Scan for the cell matching the given text and deliver its (x, y) coordinate at center. 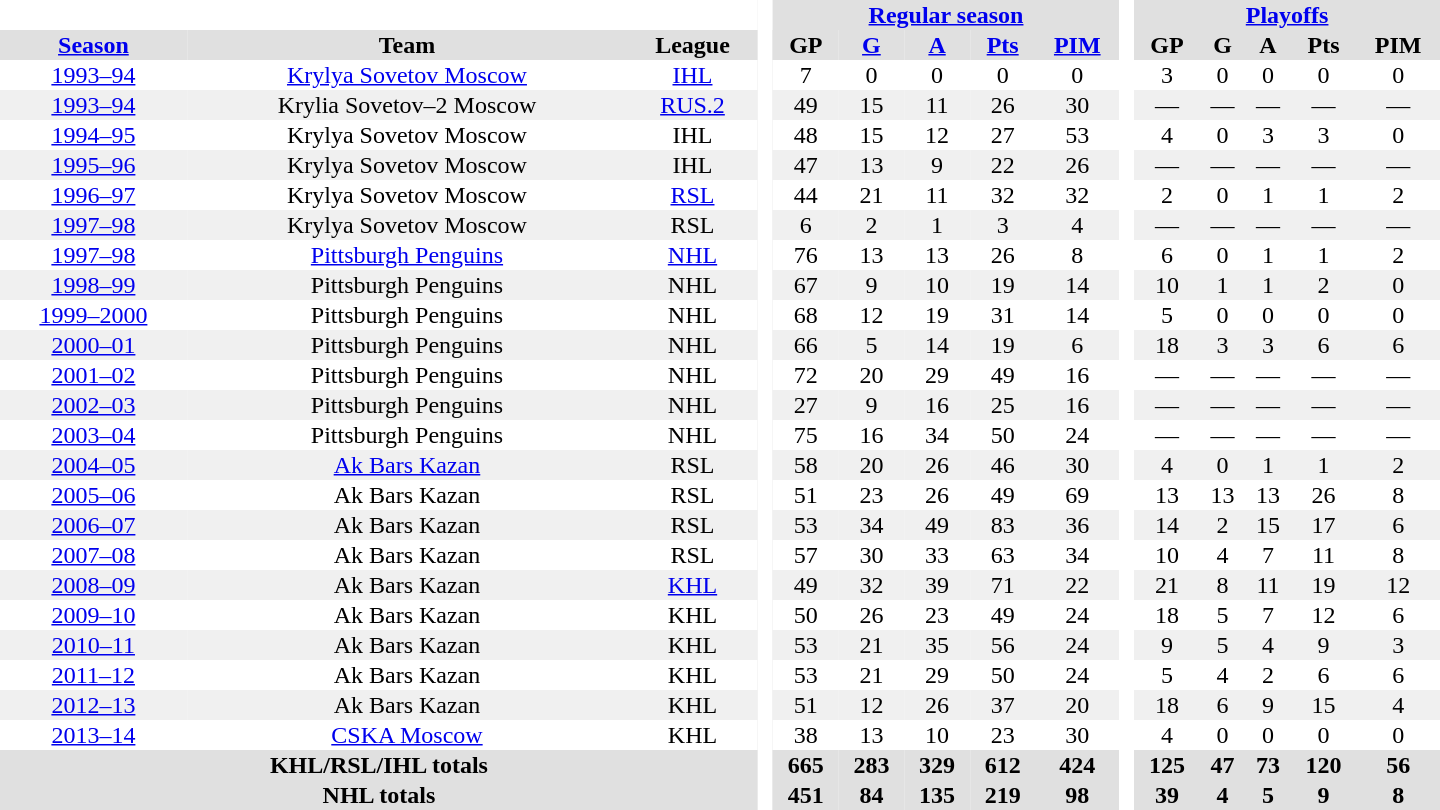
125 (1167, 765)
72 (806, 375)
98 (1077, 795)
36 (1077, 525)
44 (806, 195)
2005–06 (94, 495)
RUS.2 (692, 105)
67 (806, 285)
69 (1077, 495)
League (692, 45)
57 (806, 555)
58 (806, 465)
NHL totals (379, 795)
33 (937, 555)
2006–07 (94, 525)
219 (1003, 795)
2013–14 (94, 735)
84 (872, 795)
35 (937, 645)
Regular season (946, 15)
68 (806, 315)
1994–95 (94, 135)
2007–08 (94, 555)
2012–13 (94, 705)
66 (806, 345)
71 (1003, 585)
25 (1003, 405)
Season (94, 45)
1995–96 (94, 165)
2003–04 (94, 435)
17 (1324, 525)
CSKA Moscow (407, 735)
2000–01 (94, 345)
2004–05 (94, 465)
2008–09 (94, 585)
Team (407, 45)
2002–03 (94, 405)
135 (937, 795)
2009–10 (94, 615)
283 (872, 765)
KHL/RSL/IHL totals (379, 765)
612 (1003, 765)
Playoffs (1287, 15)
73 (1268, 765)
48 (806, 135)
329 (937, 765)
424 (1077, 765)
76 (806, 255)
83 (1003, 525)
2010–11 (94, 645)
1996–97 (94, 195)
451 (806, 795)
37 (1003, 705)
31 (1003, 315)
75 (806, 435)
63 (1003, 555)
38 (806, 735)
665 (806, 765)
2011–12 (94, 675)
120 (1324, 765)
Krylia Sovetov–2 Moscow (407, 105)
46 (1003, 465)
2001–02 (94, 375)
1999–2000 (94, 315)
1998–99 (94, 285)
